Return [x, y] of the center of cell containing provided text 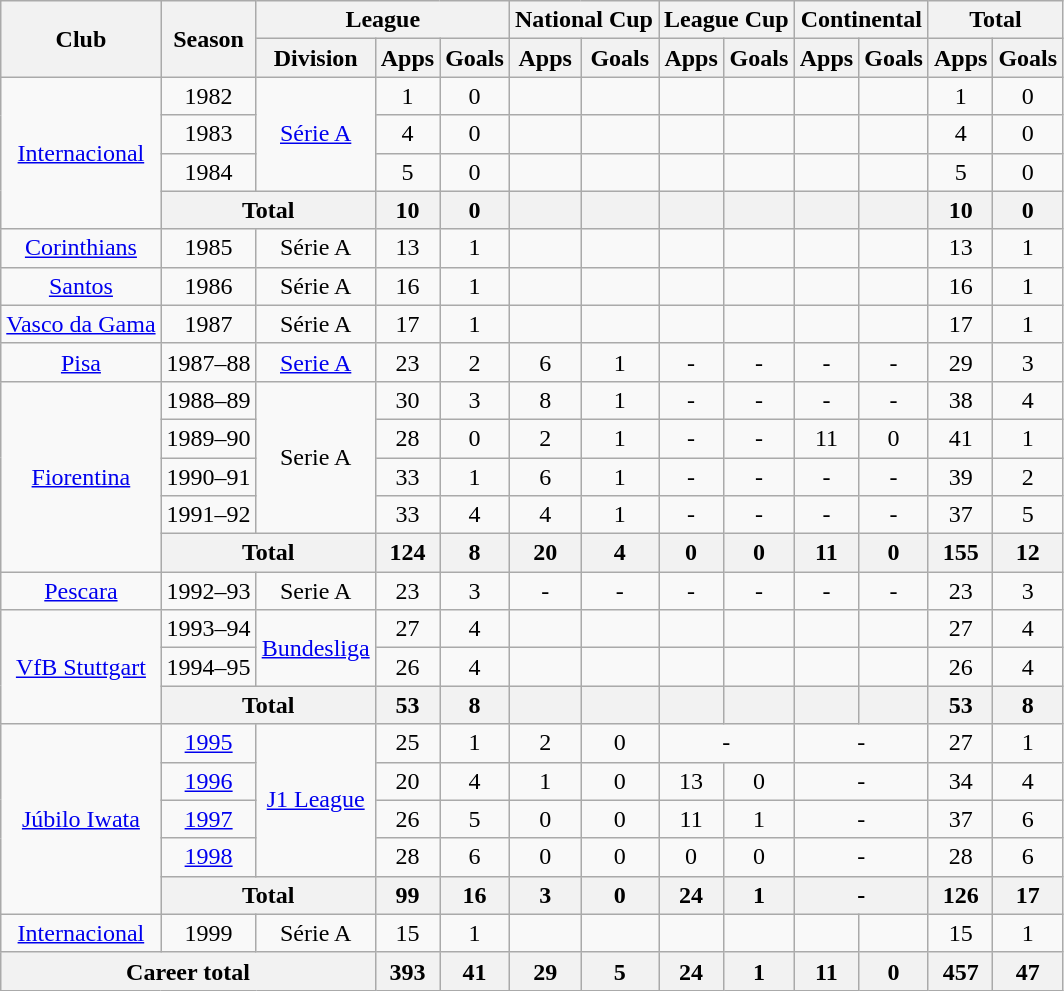
1994–95 [208, 667]
1995 [208, 743]
Club [81, 39]
1993–94 [208, 629]
National Cup [584, 20]
Bundesliga [316, 648]
Santos [81, 286]
League [382, 20]
J1 League [316, 800]
1990–91 [208, 477]
99 [407, 895]
Júbilo Iwata [81, 819]
12 [1028, 553]
Division [316, 58]
1991–92 [208, 515]
155 [960, 553]
Pisa [81, 362]
Continental [861, 20]
1987–88 [208, 362]
1987 [208, 324]
Fiorentina [81, 476]
1986 [208, 286]
1983 [208, 134]
1988–89 [208, 400]
Pescara [81, 591]
1996 [208, 781]
1989–90 [208, 438]
1985 [208, 248]
1999 [208, 933]
25 [407, 743]
1992–93 [208, 591]
126 [960, 895]
39 [960, 477]
Vasco da Gama [81, 324]
34 [960, 781]
393 [407, 971]
457 [960, 971]
VfB Stuttgart [81, 667]
1998 [208, 857]
Corinthians [81, 248]
124 [407, 553]
1984 [208, 172]
1982 [208, 96]
1997 [208, 819]
Career total [188, 971]
38 [960, 400]
Season [208, 39]
47 [1028, 971]
30 [407, 400]
League Cup [726, 20]
